Find where the given text appears and provide that cell's center as (X, Y) coordinate. 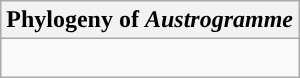
Phylogeny of Austrogramme (150, 20)
